Detect which cell encompasses the target text, then output its [x, y] center coordinate. 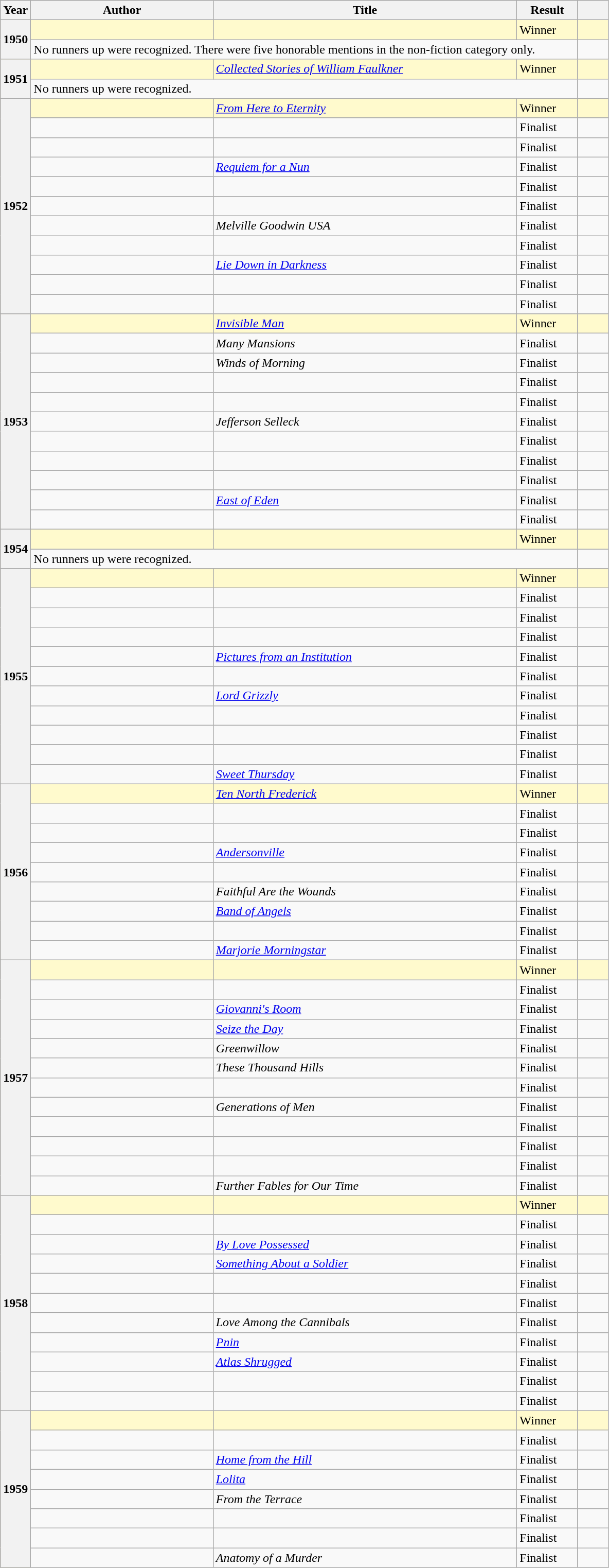
Title [365, 10]
Result [547, 10]
Melville Goodwin USA [365, 225]
1951 [15, 79]
Lie Down in Darkness [365, 265]
Greenwillow [365, 1048]
Faithful Are the Wounds [365, 892]
1953 [15, 422]
Pictures from an Institution [365, 657]
1955 [15, 676]
Many Mansions [365, 343]
Generations of Men [365, 1107]
1956 [15, 872]
Sweet Thursday [365, 774]
Pnin [365, 1342]
These Thousand Hills [365, 1068]
Year [15, 10]
Requiem for a Nun [365, 167]
From Here to Eternity [365, 108]
Seize the Day [365, 1029]
Something About a Soldier [365, 1264]
Marjorie Morningstar [365, 950]
Ten North Frederick [365, 794]
Atlas Shrugged [365, 1362]
Lord Grizzly [365, 696]
From the Terrace [365, 1499]
No runners up were recognized. There were five honorable mentions in the non-fiction category only. [304, 49]
Collected Stories of William Faulkner [365, 69]
Winds of Morning [365, 363]
Anatomy of a Murder [365, 1558]
East of Eden [365, 500]
Band of Angels [365, 911]
Love Among the Cannibals [365, 1323]
1957 [15, 1078]
1958 [15, 1303]
Jefferson Selleck [365, 421]
By Love Possessed [365, 1244]
Author [122, 10]
Home from the Hill [365, 1459]
1954 [15, 549]
Invisible Man [365, 324]
Giovanni's Room [365, 1009]
1959 [15, 1489]
Andersonville [365, 852]
1952 [15, 206]
1950 [15, 40]
Lolita [365, 1479]
Further Fables for Our Time [365, 1185]
